Find where the given text appears and provide that cell's center as [x, y] coordinate. 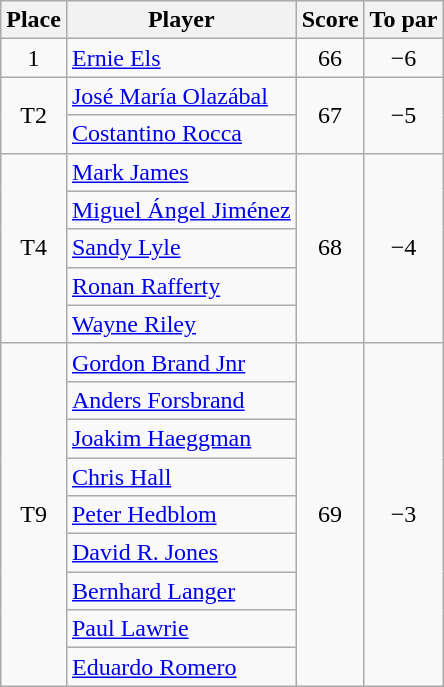
Ronan Rafferty [181, 286]
Eduardo Romero [181, 667]
66 [330, 58]
Joakim Haeggman [181, 438]
Sandy Lyle [181, 248]
Gordon Brand Jnr [181, 362]
Player [181, 20]
Peter Hedblom [181, 515]
Chris Hall [181, 477]
Place [34, 20]
Paul Lawrie [181, 629]
−3 [404, 514]
67 [330, 115]
To par [404, 20]
Wayne Riley [181, 324]
T2 [34, 115]
−5 [404, 115]
Anders Forsbrand [181, 400]
Costantino Rocca [181, 134]
José María Olazábal [181, 96]
−6 [404, 58]
68 [330, 248]
David R. Jones [181, 553]
Bernhard Langer [181, 591]
1 [34, 58]
T9 [34, 514]
Miguel Ángel Jiménez [181, 210]
69 [330, 514]
T4 [34, 248]
Score [330, 20]
−4 [404, 248]
Mark James [181, 172]
Ernie Els [181, 58]
